Determine the [X, Y] coordinate at the center of the cell enclosing the given text.  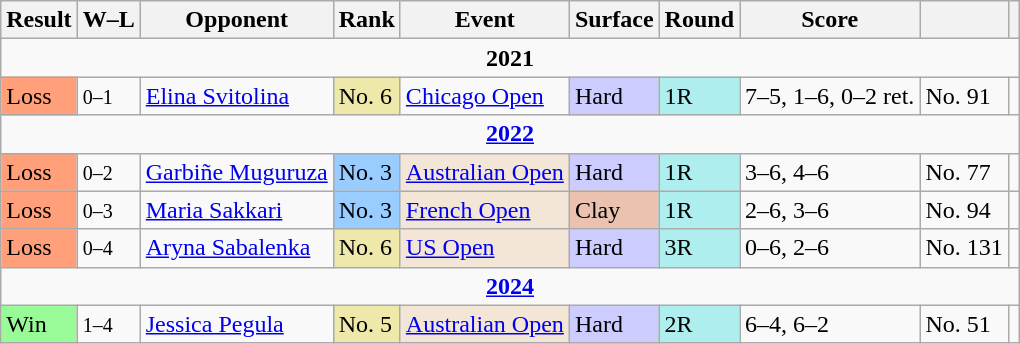
1–4 [108, 324]
US Open [484, 248]
No. 131 [964, 248]
Aryna Sabalenka [236, 248]
Win [39, 324]
0–1 [108, 96]
Rank [366, 20]
3R [699, 248]
Clay [614, 210]
No. 94 [964, 210]
0–2 [108, 172]
No. 91 [964, 96]
Round [699, 20]
6–4, 6–2 [830, 324]
2024 [510, 286]
Opponent [236, 20]
Surface [614, 20]
2021 [510, 58]
Event [484, 20]
Chicago Open [484, 96]
0–4 [108, 248]
2–6, 3–6 [830, 210]
Elina Svitolina [236, 96]
7–5, 1–6, 0–2 ret. [830, 96]
No. 77 [964, 172]
French Open [484, 210]
0–6, 2–6 [830, 248]
No. 5 [366, 324]
2022 [510, 134]
No. 51 [964, 324]
Garbiñe Muguruza [236, 172]
W–L [108, 20]
3–6, 4–6 [830, 172]
Result [39, 20]
2R [699, 324]
Score [830, 20]
Maria Sakkari [236, 210]
Jessica Pegula [236, 324]
0–3 [108, 210]
